Search for the cell housing the specified text and yield its (X, Y) center coordinate. 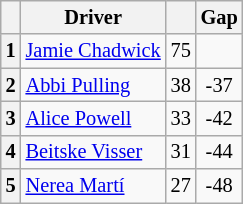
33 (181, 118)
5 (11, 186)
1 (11, 51)
2 (11, 85)
4 (11, 152)
-48 (220, 186)
38 (181, 85)
Beitske Visser (94, 152)
-37 (220, 85)
Driver (94, 17)
-42 (220, 118)
31 (181, 152)
Jamie Chadwick (94, 51)
Abbi Pulling (94, 85)
Nerea Martí (94, 186)
Alice Powell (94, 118)
-44 (220, 152)
3 (11, 118)
Gap (220, 17)
27 (181, 186)
75 (181, 51)
